Identify which cell holds the provided text, then report its (x, y) central coordinate. 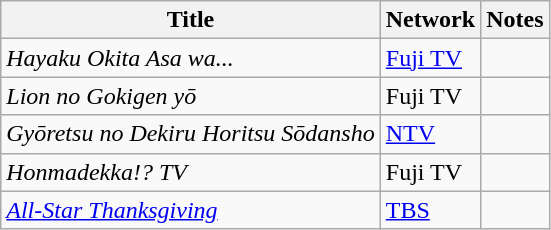
Title (191, 20)
NTV (430, 134)
Honmadekka!? TV (191, 172)
All-Star Thanksgiving (191, 210)
Network (430, 20)
Lion no Gokigen yō (191, 96)
Gyōretsu no Dekiru Horitsu Sōdansho (191, 134)
Notes (515, 20)
TBS (430, 210)
Hayaku Okita Asa wa... (191, 58)
